For the text-containing cell, return its midpoint in (X, Y) coordinate format. 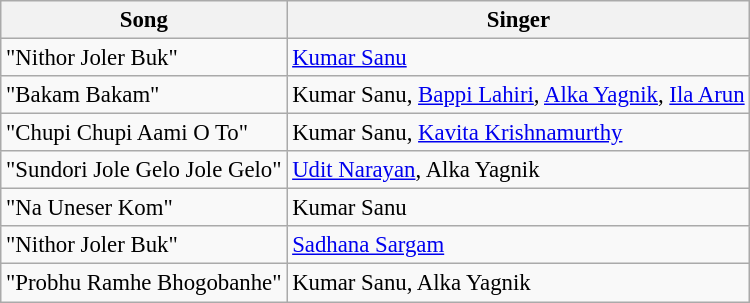
"Bakam Bakam" (144, 95)
Sadhana Sargam (518, 245)
Udit Narayan, Alka Yagnik (518, 170)
Kumar Sanu, Kavita Krishnamurthy (518, 133)
"Probhu Ramhe Bhogobanhe" (144, 283)
"Na Uneser Kom" (144, 208)
Kumar Sanu, Bappi Lahiri, Alka Yagnik, Ila Arun (518, 95)
Singer (518, 20)
"Sundori Jole Gelo Jole Gelo" (144, 170)
Kumar Sanu, Alka Yagnik (518, 283)
Song (144, 20)
"Chupi Chupi Aami O To" (144, 133)
